Determine the [X, Y] coordinate at the center of the cell enclosing the given text.  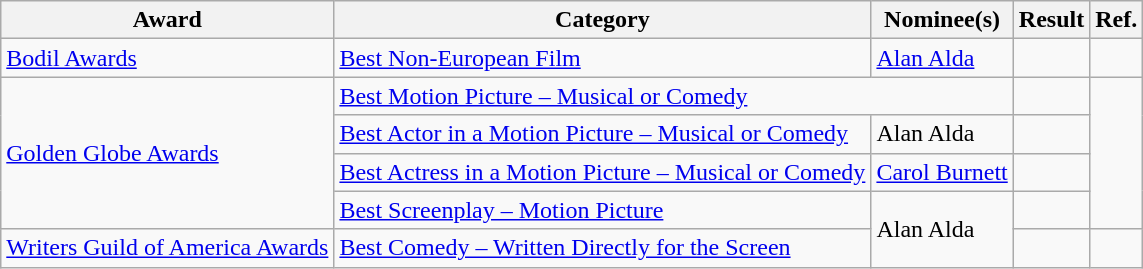
Writers Guild of America Awards [168, 248]
Best Actor in a Motion Picture – Musical or Comedy [602, 134]
Best Motion Picture – Musical or Comedy [674, 96]
Nominee(s) [942, 20]
Category [602, 20]
Golden Globe Awards [168, 153]
Bodil Awards [168, 58]
Best Actress in a Motion Picture – Musical or Comedy [602, 172]
Result [1051, 20]
Carol Burnett [942, 172]
Best Screenplay – Motion Picture [602, 210]
Best Non-European Film [602, 58]
Ref. [1116, 20]
Best Comedy – Written Directly for the Screen [602, 248]
Award [168, 20]
